From the cell containing the given text, extract its center point as (x, y) coordinate. 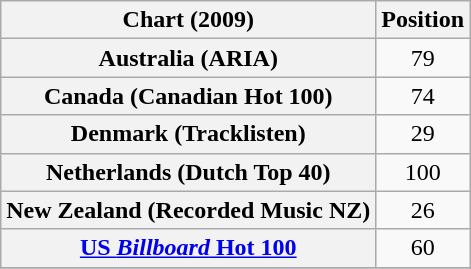
Canada (Canadian Hot 100) (188, 96)
79 (423, 58)
US Billboard Hot 100 (188, 248)
60 (423, 248)
Netherlands (Dutch Top 40) (188, 172)
Chart (2009) (188, 20)
26 (423, 210)
New Zealand (Recorded Music NZ) (188, 210)
74 (423, 96)
29 (423, 134)
Australia (ARIA) (188, 58)
100 (423, 172)
Position (423, 20)
Denmark (Tracklisten) (188, 134)
